Find where the given text appears and provide that cell's center as (x, y) coordinate. 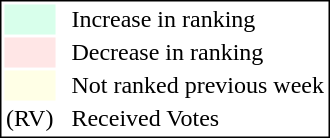
Decrease in ranking (198, 53)
Not ranked previous week (198, 85)
(RV) (29, 119)
Increase in ranking (198, 19)
Received Votes (198, 119)
